Detect which cell encompasses the target text, then output its [X, Y] center coordinate. 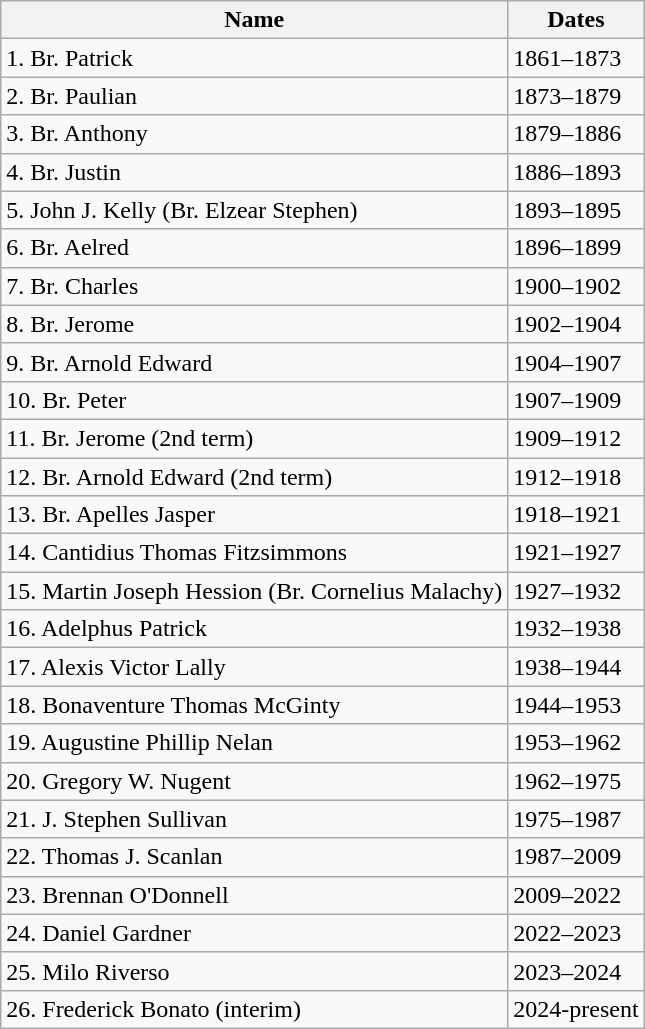
21. J. Stephen Sullivan [254, 819]
2024-present [576, 1009]
23. Brennan O'Donnell [254, 895]
1921–1927 [576, 553]
1987–2009 [576, 857]
19. Augustine Phillip Nelan [254, 743]
1918–1921 [576, 515]
24. Daniel Gardner [254, 933]
6. Br. Aelred [254, 248]
3. Br. Anthony [254, 134]
1953–1962 [576, 743]
2023–2024 [576, 971]
1927–1932 [576, 591]
8. Br. Jerome [254, 324]
1873–1879 [576, 96]
1900–1902 [576, 286]
7. Br. Charles [254, 286]
1902–1904 [576, 324]
1962–1975 [576, 781]
15. Martin Joseph Hession (Br. Cornelius Malachy) [254, 591]
Name [254, 20]
1909–1912 [576, 438]
11. Br. Jerome (2nd term) [254, 438]
1938–1944 [576, 667]
10. Br. Peter [254, 400]
1861–1873 [576, 58]
1896–1899 [576, 248]
1975–1987 [576, 819]
22. Thomas J. Scanlan [254, 857]
2. Br. Paulian [254, 96]
1944–1953 [576, 705]
1932–1938 [576, 629]
25. Milo Riverso [254, 971]
9. Br. Arnold Edward [254, 362]
4. Br. Justin [254, 172]
Dates [576, 20]
13. Br. Apelles Jasper [254, 515]
17. Alexis Victor Lally [254, 667]
12. Br. Arnold Edward (2nd term) [254, 477]
1904–1907 [576, 362]
16. Adelphus Patrick [254, 629]
1907–1909 [576, 400]
20. Gregory W. Nugent [254, 781]
1886–1893 [576, 172]
1912–1918 [576, 477]
18. Bonaventure Thomas McGinty [254, 705]
2009–2022 [576, 895]
2022–2023 [576, 933]
1893–1895 [576, 210]
1. Br. Patrick [254, 58]
1879–1886 [576, 134]
14. Cantidius Thomas Fitzsimmons [254, 553]
5. John J. Kelly (Br. Elzear Stephen) [254, 210]
26. Frederick Bonato (interim) [254, 1009]
